Search for the cell housing the specified text and yield its [x, y] center coordinate. 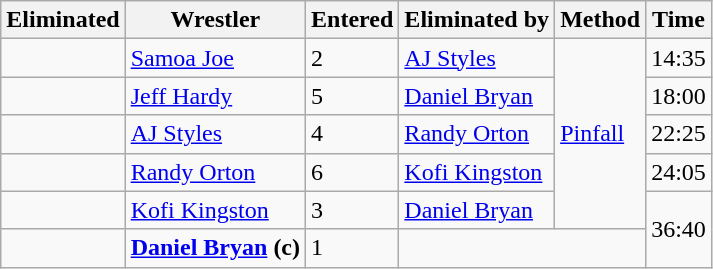
24:05 [679, 172]
Method [600, 20]
3 [352, 210]
Eliminated by [477, 20]
Pinfall [600, 134]
1 [352, 248]
Time [679, 20]
Daniel Bryan (c) [215, 248]
6 [352, 172]
Samoa Joe [215, 58]
Wrestler [215, 20]
4 [352, 134]
5 [352, 96]
Eliminated [63, 20]
Entered [352, 20]
18:00 [679, 96]
Jeff Hardy [215, 96]
36:40 [679, 229]
2 [352, 58]
22:25 [679, 134]
14:35 [679, 58]
